Find where the given text appears and provide that cell's center as (x, y) coordinate. 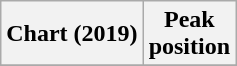
Chart (2019) (72, 34)
Peakposition (189, 34)
